Identify which cell holds the provided text, then report its (X, Y) central coordinate. 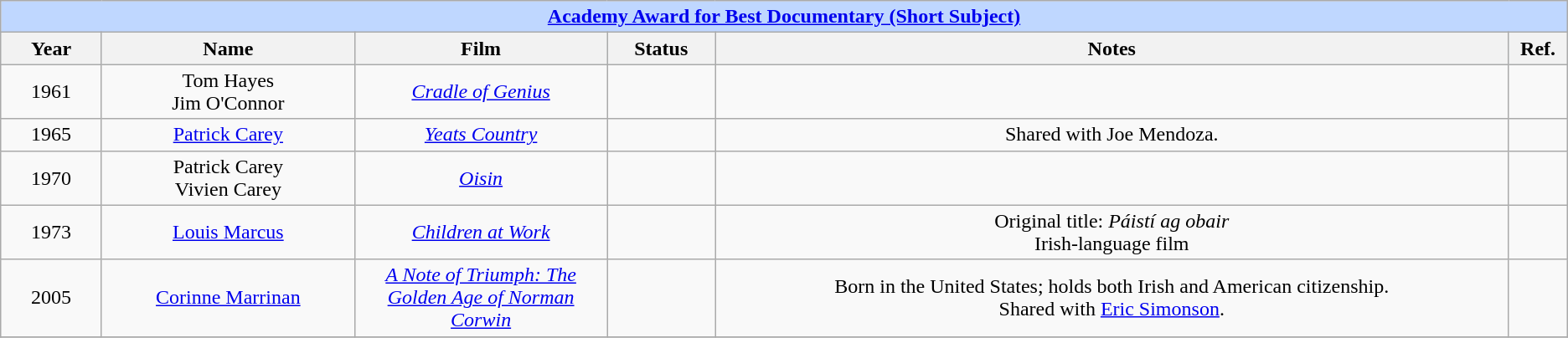
Patrick Carey Vivien Carey (228, 177)
Notes (1112, 49)
Yeats Country (481, 135)
A Note of Triumph: The Golden Age of Norman Corwin (481, 298)
Born in the United States; holds both Irish and American citizenship.Shared with Eric Simonson. (1112, 298)
Oisin (481, 177)
Shared with Joe Mendoza. (1112, 135)
Academy Award for Best Documentary (Short Subject) (784, 17)
Patrick Carey (228, 135)
2005 (52, 298)
Film (481, 49)
1961 (52, 92)
Corinne Marrinan (228, 298)
Name (228, 49)
Ref. (1538, 49)
Tom Hayes Jim O'Connor (228, 92)
1965 (52, 135)
Original title: Páistí ag obair Irish-language film (1112, 233)
Cradle of Genius (481, 92)
1973 (52, 233)
Children at Work (481, 233)
Status (662, 49)
Year (52, 49)
Louis Marcus (228, 233)
1970 (52, 177)
